Return the (x, y) coordinate for the center point of the cell that contains the specified text.  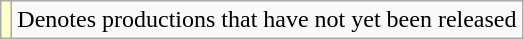
Denotes productions that have not yet been released (267, 20)
